Return (x, y) of the center of cell containing provided text 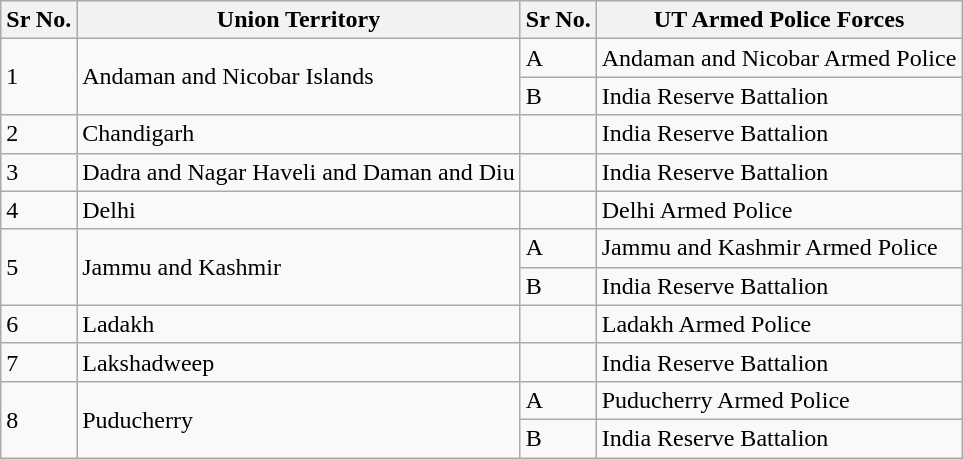
8 (39, 419)
3 (39, 172)
Delhi Armed Police (779, 210)
UT Armed Police Forces (779, 20)
Andaman and Nicobar Armed Police (779, 58)
4 (39, 210)
Andaman and Nicobar Islands (299, 77)
Delhi (299, 210)
2 (39, 134)
7 (39, 362)
Puducherry (299, 419)
Ladakh (299, 324)
Puducherry Armed Police (779, 400)
6 (39, 324)
Lakshadweep (299, 362)
1 (39, 77)
Union Territory (299, 20)
Jammu and Kashmir (299, 267)
Chandigarh (299, 134)
Jammu and Kashmir Armed Police (779, 248)
5 (39, 267)
Ladakh Armed Police (779, 324)
Dadra and Nagar Haveli and Daman and Diu (299, 172)
